Output the (X, Y) coordinate of the center of the cell containing the given text.  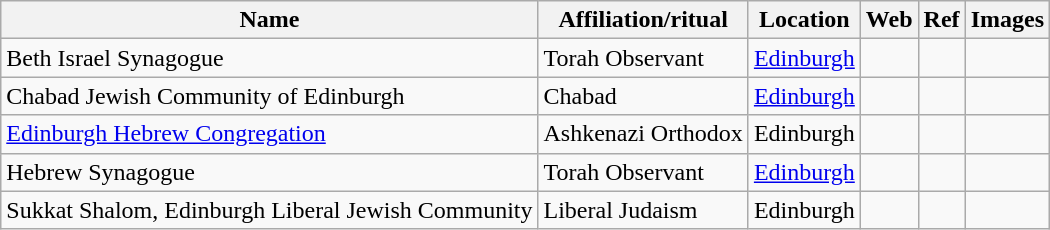
Hebrew Synagogue (270, 172)
Ref (942, 20)
Affiliation/ritual (643, 20)
Web (889, 20)
Ashkenazi Orthodox (643, 134)
Name (270, 20)
Edinburgh Hebrew Congregation (270, 134)
Sukkat Shalom, Edinburgh Liberal Jewish Community (270, 210)
Chabad (643, 96)
Beth Israel Synagogue (270, 58)
Liberal Judaism (643, 210)
Location (804, 20)
Chabad Jewish Community of Edinburgh (270, 96)
Images (1007, 20)
